For the text-containing cell, return its midpoint in [X, Y] coordinate format. 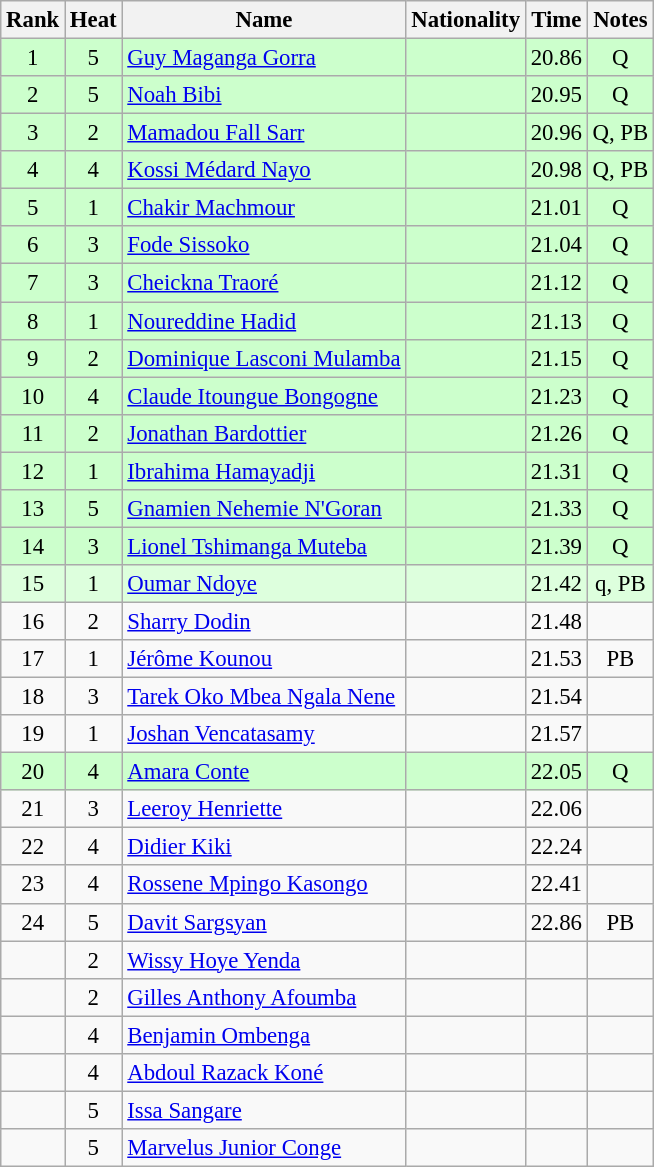
Notes [620, 20]
21.33 [556, 509]
22.41 [556, 885]
20.95 [556, 95]
21.13 [556, 321]
Fode Sissoko [264, 245]
Noureddine Hadid [264, 321]
21 [33, 809]
22.05 [556, 772]
22.24 [556, 847]
21.15 [556, 358]
17 [33, 659]
q, PB [620, 584]
Leeroy Henriette [264, 809]
11 [33, 433]
21.48 [556, 621]
6 [33, 245]
23 [33, 885]
Joshan Vencatasamy [264, 734]
21.57 [556, 734]
24 [33, 922]
22 [33, 847]
20.86 [556, 58]
Didier Kiki [264, 847]
Claude Itoungue Bongogne [264, 396]
14 [33, 546]
Amara Conte [264, 772]
21.12 [556, 283]
19 [33, 734]
Marvelus Junior Conge [264, 1148]
Ibrahima Hamayadji [264, 471]
Oumar Ndoye [264, 584]
15 [33, 584]
22.86 [556, 922]
Wissy Hoye Yenda [264, 960]
Davit Sargsyan [264, 922]
Jonathan Bardottier [264, 433]
16 [33, 621]
22.06 [556, 809]
8 [33, 321]
Guy Maganga Gorra [264, 58]
20 [33, 772]
13 [33, 509]
21.54 [556, 697]
Gnamien Nehemie N'Goran [264, 509]
Kossi Médard Nayo [264, 170]
Abdoul Razack Koné [264, 1073]
Dominique Lasconi Mulamba [264, 358]
20.98 [556, 170]
21.42 [556, 584]
21.04 [556, 245]
7 [33, 283]
18 [33, 697]
21.26 [556, 433]
Issa Sangare [264, 1110]
Time [556, 20]
21.23 [556, 396]
Rossene Mpingo Kasongo [264, 885]
Rank [33, 20]
Noah Bibi [264, 95]
Cheickna Traoré [264, 283]
Heat [94, 20]
Gilles Anthony Afoumba [264, 997]
Sharry Dodin [264, 621]
21.53 [556, 659]
Benjamin Ombenga [264, 1035]
Lionel Tshimanga Muteba [264, 546]
Nationality [466, 20]
12 [33, 471]
Name [264, 20]
21.39 [556, 546]
Jérôme Kounou [264, 659]
10 [33, 396]
21.31 [556, 471]
Mamadou Fall Sarr [264, 133]
Tarek Oko Mbea Ngala Nene [264, 697]
21.01 [556, 208]
Chakir Machmour [264, 208]
9 [33, 358]
20.96 [556, 133]
